Provide the [x, y] coordinate of the cell's center where the given text is located.  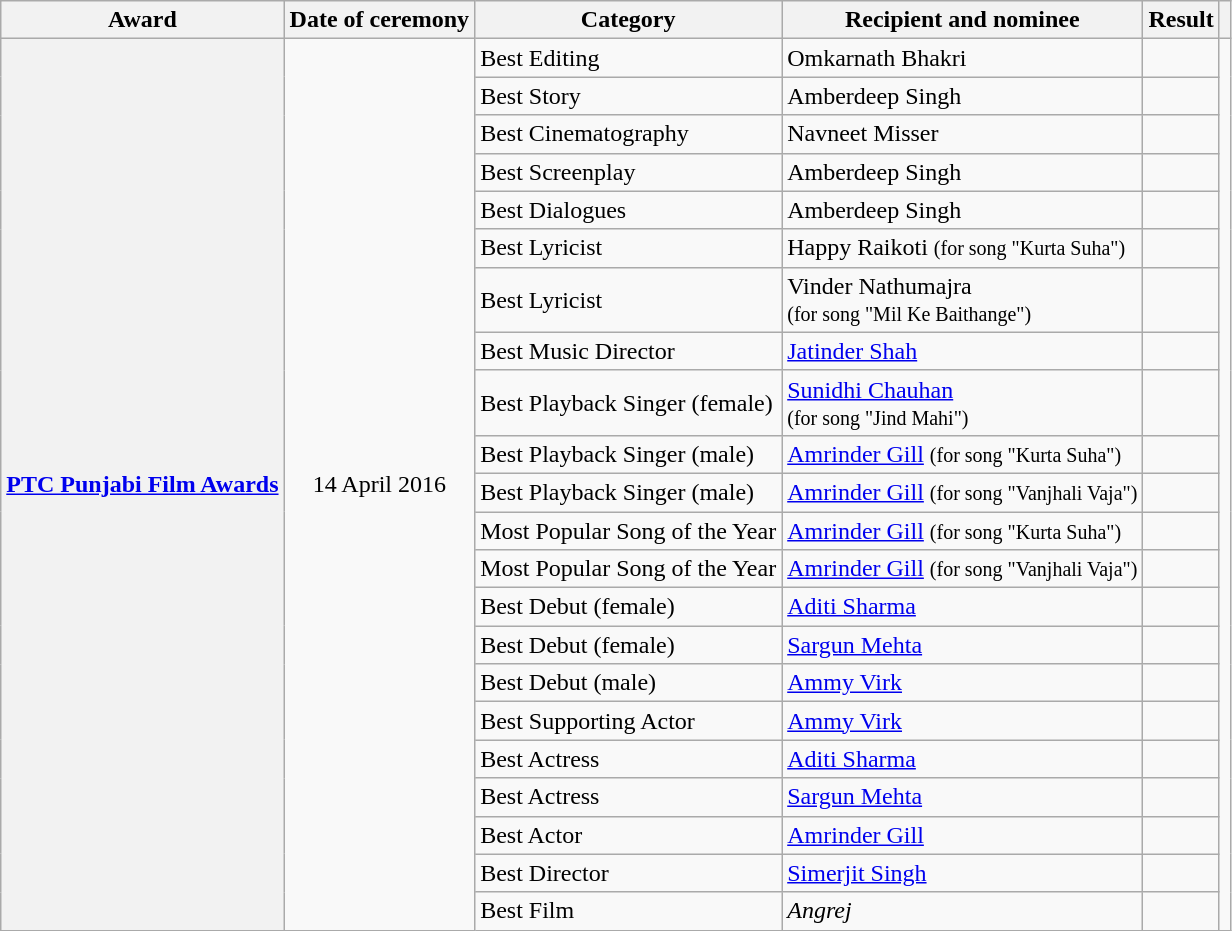
14 April 2016 [380, 484]
Navneet Misser [962, 134]
Result [1181, 20]
Best Director [628, 873]
Amrinder Gill [962, 835]
Omkarnath Bhakri [962, 58]
Simerjit Singh [962, 873]
Best Screenplay [628, 172]
Best Actor [628, 835]
Best Story [628, 96]
Category [628, 20]
Happy Raikoti (for song "Kurta Suha") [962, 248]
PTC Punjabi Film Awards [142, 484]
Best Playback Singer (female) [628, 402]
Best Dialogues [628, 210]
Best Music Director [628, 351]
Sunidhi Chauhan (for song "Jind Mahi") [962, 402]
Award [142, 20]
Date of ceremony [380, 20]
Best Editing [628, 58]
Angrej [962, 911]
Best Supporting Actor [628, 721]
Best Film [628, 911]
Best Cinematography [628, 134]
Best Debut (male) [628, 683]
Jatinder Shah [962, 351]
Vinder Nathumajra (for song "Mil Ke Baithange") [962, 300]
Recipient and nominee [962, 20]
